Detect which cell encompasses the target text, then output its [X, Y] center coordinate. 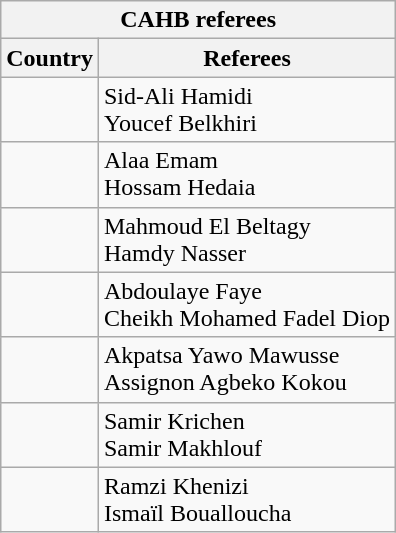
Alaa EmamHossam Hedaia [246, 174]
Akpatsa Yawo MawusseAssignon Agbeko Kokou [246, 370]
Samir KrichenSamir Makhlouf [246, 434]
Country [50, 58]
CAHB referees [198, 20]
Sid-Ali HamidiYoucef Belkhiri [246, 110]
Referees [246, 58]
Mahmoud El BeltagyHamdy Nasser [246, 240]
Ramzi KheniziIsmaïl Boualloucha [246, 500]
Abdoulaye FayeCheikh Mohamed Fadel Diop [246, 304]
